Determine the (X, Y) coordinate at the center of the cell enclosing the given text.  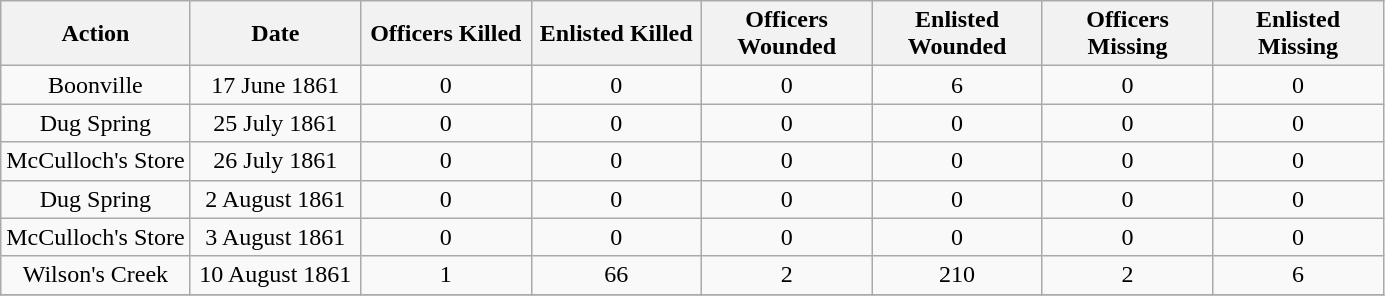
210 (957, 275)
Enlisted Killed (616, 34)
1 (446, 275)
Officers Wounded (786, 34)
Enlisted Missing (1298, 34)
Action (96, 34)
Officers Missing (1127, 34)
Officers Killed (446, 34)
Wilson's Creek (96, 275)
Boonville (96, 85)
2 August 1861 (275, 199)
Date (275, 34)
66 (616, 275)
17 June 1861 (275, 85)
Enlisted Wounded (957, 34)
26 July 1861 (275, 161)
10 August 1861 (275, 275)
3 August 1861 (275, 237)
25 July 1861 (275, 123)
